Locate the cell with the specified text and output its (X, Y) center coordinate. 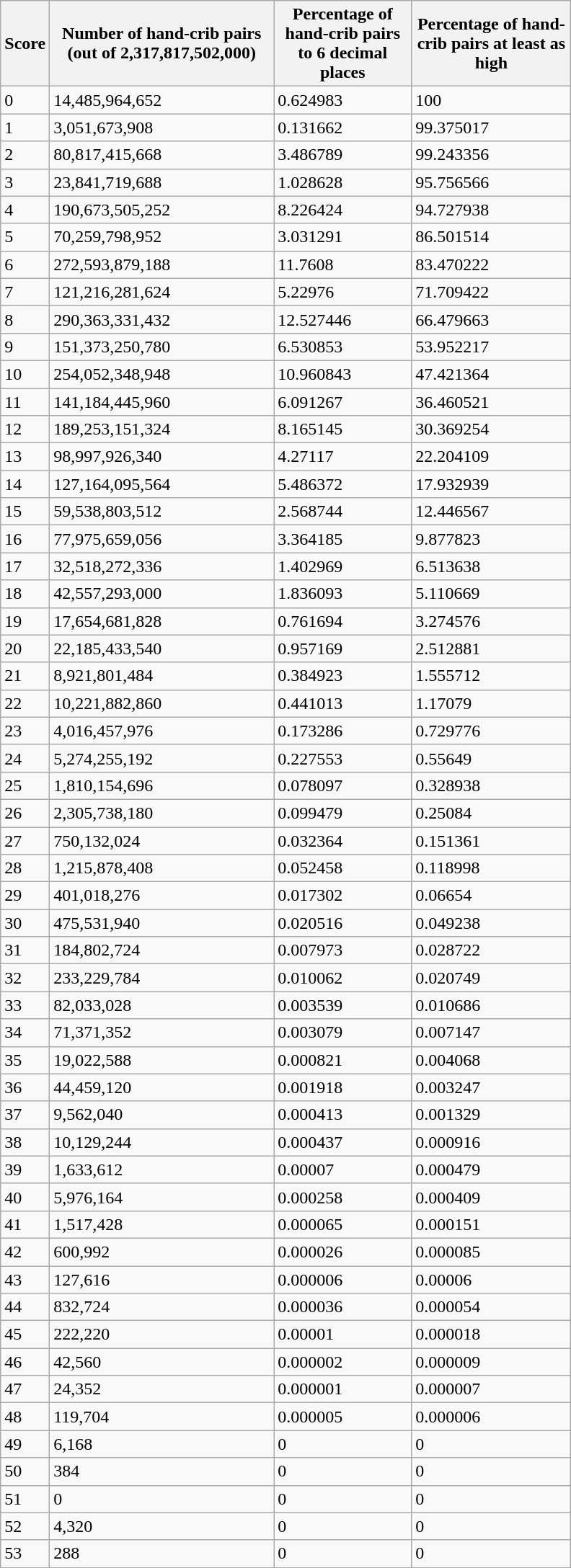
27 (25, 841)
0.000026 (343, 1252)
8,921,801,484 (161, 676)
82,033,028 (161, 1005)
0.010686 (492, 1005)
Percentage of hand-crib pairs at least as high (492, 43)
190,673,505,252 (161, 210)
14 (25, 484)
750,132,024 (161, 841)
7 (25, 292)
10.960843 (343, 374)
77,975,659,056 (161, 539)
4.27117 (343, 457)
0.052458 (343, 868)
1.17079 (492, 703)
Score (25, 43)
2.568744 (343, 512)
0.118998 (492, 868)
3 (25, 182)
17,654,681,828 (161, 621)
3.486789 (343, 155)
0.004068 (492, 1060)
99.243356 (492, 155)
51 (25, 1499)
1.402969 (343, 566)
19 (25, 621)
8.165145 (343, 429)
50 (25, 1471)
23 (25, 731)
12.446567 (492, 512)
0.173286 (343, 731)
45 (25, 1335)
24,352 (161, 1389)
5.110669 (492, 594)
0.729776 (492, 731)
22,185,433,540 (161, 649)
0.003539 (343, 1005)
0.000065 (343, 1224)
0.020749 (492, 978)
9,562,040 (161, 1115)
86.501514 (492, 237)
14,485,964,652 (161, 100)
9 (25, 347)
19,022,588 (161, 1060)
80,817,415,668 (161, 155)
48 (25, 1417)
8.226424 (343, 210)
4,320 (161, 1526)
0.000413 (343, 1115)
0.000054 (492, 1307)
254,052,348,948 (161, 374)
6 (25, 264)
0.151361 (492, 841)
41 (25, 1224)
2,305,738,180 (161, 813)
71,371,352 (161, 1033)
0.049238 (492, 923)
4,016,457,976 (161, 731)
222,220 (161, 1335)
475,531,940 (161, 923)
42,560 (161, 1362)
26 (25, 813)
70,259,798,952 (161, 237)
49 (25, 1444)
71.709422 (492, 292)
0.032364 (343, 841)
59,538,803,512 (161, 512)
53.952217 (492, 347)
5.22976 (343, 292)
127,616 (161, 1279)
30.369254 (492, 429)
40 (25, 1197)
22.204109 (492, 457)
288 (161, 1554)
0.007147 (492, 1033)
36.460521 (492, 401)
46 (25, 1362)
1,810,154,696 (161, 785)
29 (25, 896)
34 (25, 1033)
0.000437 (343, 1142)
1 (25, 128)
5,274,255,192 (161, 758)
0.06654 (492, 896)
11 (25, 401)
1.836093 (343, 594)
6,168 (161, 1444)
0.000258 (343, 1197)
4 (25, 210)
39 (25, 1170)
0.131662 (343, 128)
31 (25, 950)
1.028628 (343, 182)
15 (25, 512)
44 (25, 1307)
Number of hand-crib pairs(out of 2,317,817,502,000) (161, 43)
0.000001 (343, 1389)
32,518,272,336 (161, 566)
0.957169 (343, 649)
3,051,673,908 (161, 128)
384 (161, 1471)
12.527446 (343, 319)
119,704 (161, 1417)
98,997,926,340 (161, 457)
22 (25, 703)
38 (25, 1142)
0.099479 (343, 813)
3.274576 (492, 621)
0.761694 (343, 621)
12 (25, 429)
0.003247 (492, 1087)
95.756566 (492, 182)
0.000009 (492, 1362)
36 (25, 1087)
21 (25, 676)
47.421364 (492, 374)
10,129,244 (161, 1142)
30 (25, 923)
0.328938 (492, 785)
Percentage of hand-crib pairs to 6 decimal places (343, 43)
0.000151 (492, 1224)
53 (25, 1554)
141,184,445,960 (161, 401)
1,517,428 (161, 1224)
52 (25, 1526)
189,253,151,324 (161, 429)
83.470222 (492, 264)
2.512881 (492, 649)
0.078097 (343, 785)
32 (25, 978)
5,976,164 (161, 1197)
0.000409 (492, 1197)
66.479663 (492, 319)
832,724 (161, 1307)
0.227553 (343, 758)
0.001329 (492, 1115)
0.00006 (492, 1279)
13 (25, 457)
0.003079 (343, 1033)
33 (25, 1005)
3.364185 (343, 539)
17 (25, 566)
0.000018 (492, 1335)
0.000005 (343, 1417)
0.020516 (343, 923)
0.00001 (343, 1335)
6.530853 (343, 347)
184,802,724 (161, 950)
290,363,331,432 (161, 319)
0.000007 (492, 1389)
25 (25, 785)
1.555712 (492, 676)
6.513638 (492, 566)
401,018,276 (161, 896)
6.091267 (343, 401)
8 (25, 319)
43 (25, 1279)
17.932939 (492, 484)
35 (25, 1060)
42 (25, 1252)
2 (25, 155)
0.007973 (343, 950)
42,557,293,000 (161, 594)
37 (25, 1115)
600,992 (161, 1252)
272,593,879,188 (161, 264)
0.624983 (343, 100)
23,841,719,688 (161, 182)
151,373,250,780 (161, 347)
0.001918 (343, 1087)
0.25084 (492, 813)
20 (25, 649)
0.000916 (492, 1142)
0.384923 (343, 676)
0.000002 (343, 1362)
10,221,882,860 (161, 703)
16 (25, 539)
1,633,612 (161, 1170)
0.00007 (343, 1170)
0.010062 (343, 978)
233,229,784 (161, 978)
47 (25, 1389)
100 (492, 100)
0.000821 (343, 1060)
5.486372 (343, 484)
0.028722 (492, 950)
0.55649 (492, 758)
1,215,878,408 (161, 868)
0.000085 (492, 1252)
10 (25, 374)
24 (25, 758)
94.727938 (492, 210)
44,459,120 (161, 1087)
0.017302 (343, 896)
127,164,095,564 (161, 484)
11.7608 (343, 264)
121,216,281,624 (161, 292)
28 (25, 868)
0.000479 (492, 1170)
0.000036 (343, 1307)
18 (25, 594)
3.031291 (343, 237)
5 (25, 237)
0.441013 (343, 703)
9.877823 (492, 539)
99.375017 (492, 128)
